Find where the given text appears and provide that cell's center as (x, y) coordinate. 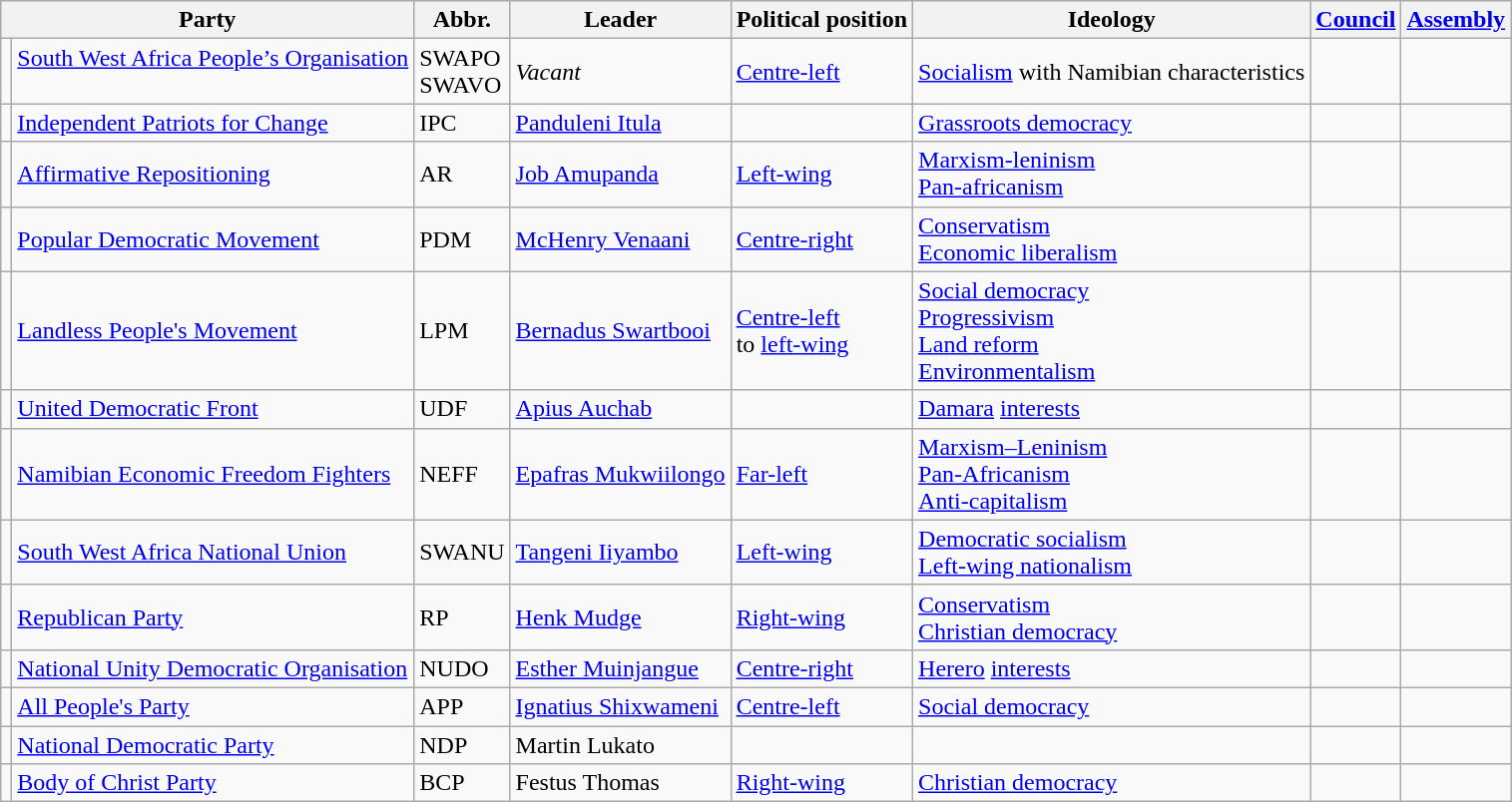
Epafras Mukwiilongo (621, 474)
LPM (462, 331)
UDF (462, 409)
Party (208, 20)
NUDO (462, 668)
McHenry Venaani (621, 239)
South West Africa People’s Organisation (214, 72)
Panduleni Itula (621, 123)
Centre-leftto left-wing (821, 331)
Bernadus Swartbooi (621, 331)
SWAPOSWAVO (462, 72)
Political position (821, 20)
ConservatismChristian democracy (1112, 616)
Marxism-leninismPan-africanism (1112, 174)
NEFF (462, 474)
SWANU (462, 553)
Social democracyProgressivismLand reformEnvironmentalism (1112, 331)
Henk Mudge (621, 616)
Far-left (821, 474)
Popular Democratic Movement (214, 239)
Leader (621, 20)
Herero interests (1112, 668)
Body of Christ Party (214, 783)
PDM (462, 239)
Independent Patriots for Change (214, 123)
Christian democracy (1112, 783)
Abbr. (462, 20)
Martin Lukato (621, 745)
Apius Auchab (621, 409)
Vacant (621, 72)
Ideology (1112, 20)
Tangeni Iiyambo (621, 553)
Job Amupanda (621, 174)
United Democratic Front (214, 409)
National Democratic Party (214, 745)
BCP (462, 783)
Grassroots democracy (1112, 123)
NDP (462, 745)
RP (462, 616)
Esther Muinjangue (621, 668)
Republican Party (214, 616)
Social democracy (1112, 706)
Socialism with Namibian characteristics (1112, 72)
Namibian Economic Freedom Fighters (214, 474)
Festus Thomas (621, 783)
Assembly (1456, 20)
Council (1355, 20)
AR (462, 174)
IPC (462, 123)
Damara interests (1112, 409)
APP (462, 706)
South West Africa National Union (214, 553)
Marxism–LeninismPan-AfricanismAnti-capitalism (1112, 474)
National Unity Democratic Organisation (214, 668)
Landless People's Movement (214, 331)
Affirmative Repositioning (214, 174)
Democratic socialismLeft-wing nationalism (1112, 553)
ConservatismEconomic liberalism (1112, 239)
All People's Party (214, 706)
Ignatius Shixwameni (621, 706)
